Provide the (x, y) coordinate of the cell's center where the given text is located.  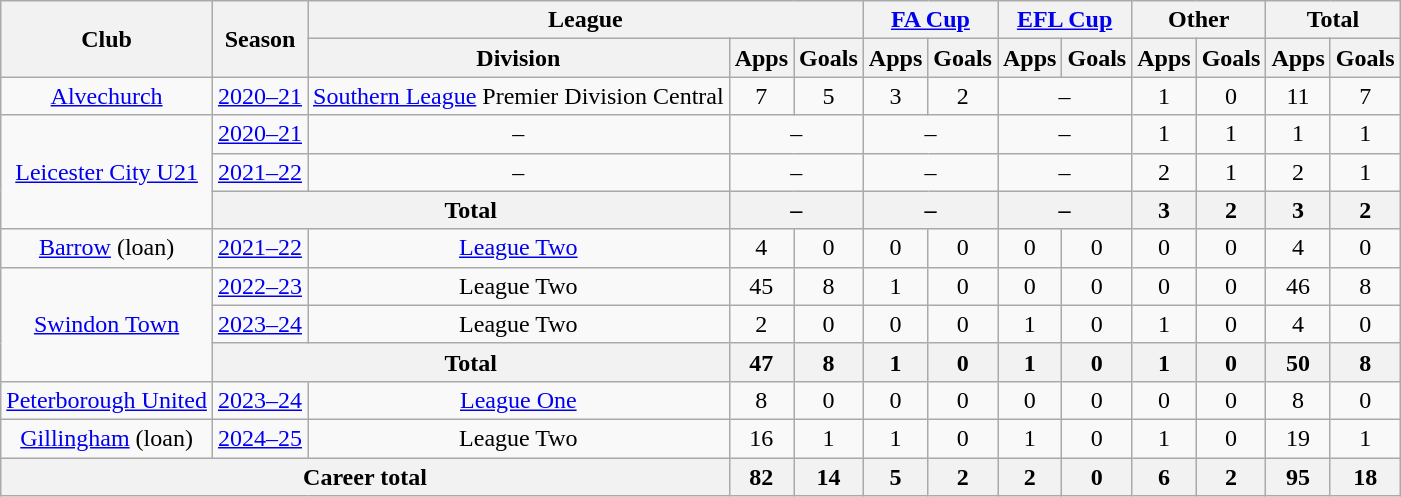
14 (829, 477)
Swindon Town (107, 324)
Other (1199, 20)
2022–23 (260, 286)
16 (761, 438)
EFL Cup (1065, 20)
Season (260, 39)
18 (1365, 477)
2024–25 (260, 438)
League One (519, 400)
45 (761, 286)
Alvechurch (107, 96)
11 (1298, 96)
Gillingham (loan) (107, 438)
Division (519, 58)
19 (1298, 438)
Barrow (loan) (107, 248)
League (586, 20)
82 (761, 477)
Southern League Premier Division Central (519, 96)
Career total (365, 477)
47 (761, 362)
Peterborough United (107, 400)
FA Cup (930, 20)
46 (1298, 286)
Club (107, 39)
Leicester City U21 (107, 172)
95 (1298, 477)
50 (1298, 362)
6 (1164, 477)
